For the text-containing cell, return its midpoint in (X, Y) coordinate format. 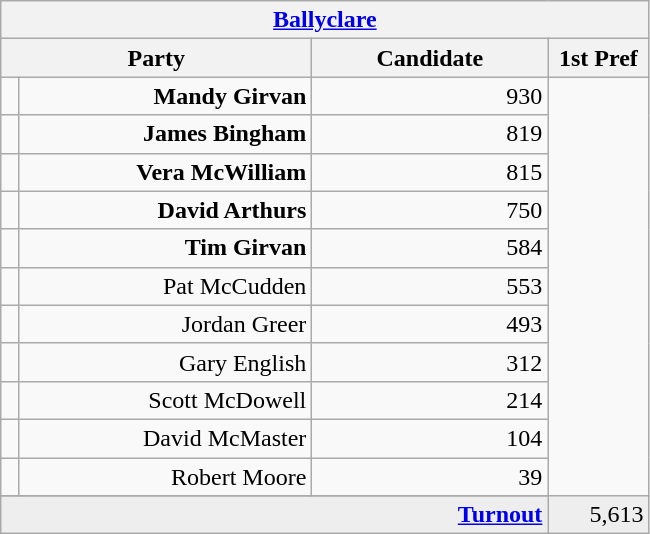
Pat McCudden (166, 286)
Ballyclare (325, 20)
Scott McDowell (166, 400)
819 (430, 134)
Party (156, 58)
493 (430, 324)
815 (430, 172)
Vera McWilliam (166, 172)
Gary English (166, 362)
James Bingham (166, 134)
Candidate (430, 58)
Jordan Greer (166, 324)
Turnout (274, 515)
Mandy Girvan (166, 96)
David McMaster (166, 438)
312 (430, 362)
5,613 (598, 515)
Tim Girvan (166, 248)
930 (430, 96)
104 (430, 438)
1st Pref (598, 58)
Robert Moore (166, 477)
750 (430, 210)
584 (430, 248)
David Arthurs (166, 210)
39 (430, 477)
553 (430, 286)
214 (430, 400)
